Extract the [x, y] coordinate from the center of the cell holding the provided text.  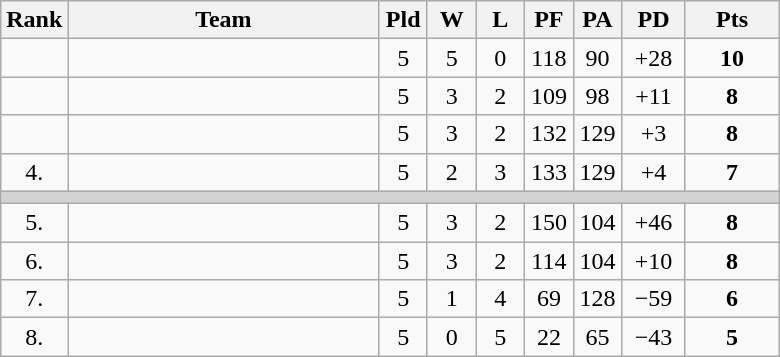
+4 [654, 172]
+46 [654, 223]
7 [732, 172]
98 [598, 96]
5. [34, 223]
6. [34, 261]
132 [550, 134]
65 [598, 337]
150 [550, 223]
Pts [732, 20]
PD [654, 20]
Team [224, 20]
PA [598, 20]
+10 [654, 261]
109 [550, 96]
+11 [654, 96]
+3 [654, 134]
L [500, 20]
90 [598, 58]
1 [452, 299]
PF [550, 20]
Pld [404, 20]
Rank [34, 20]
118 [550, 58]
+28 [654, 58]
4 [500, 299]
10 [732, 58]
22 [550, 337]
−43 [654, 337]
128 [598, 299]
7. [34, 299]
−59 [654, 299]
4. [34, 172]
69 [550, 299]
8. [34, 337]
114 [550, 261]
6 [732, 299]
133 [550, 172]
W [452, 20]
